Pinpoint the cell where the given text exists, returning its (X, Y) midpoint coordinate. 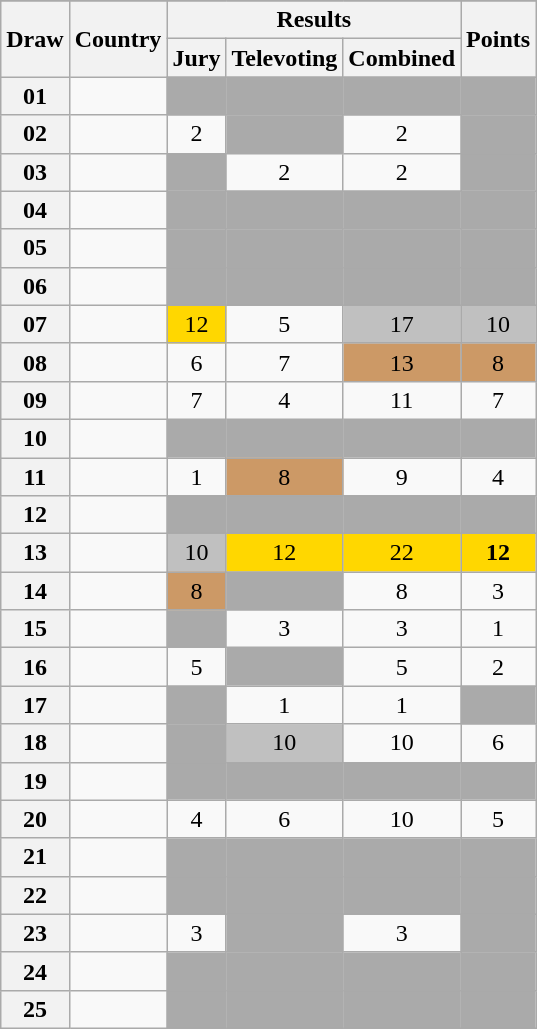
14 (35, 591)
Televoting (284, 58)
03 (35, 172)
05 (35, 248)
Draw (35, 39)
23 (35, 933)
19 (35, 781)
9 (402, 477)
02 (35, 134)
07 (35, 324)
18 (35, 743)
25 (35, 1009)
Jury (196, 58)
06 (35, 286)
16 (35, 667)
21 (35, 857)
Country (118, 39)
09 (35, 400)
01 (35, 96)
04 (35, 210)
08 (35, 362)
15 (35, 629)
Points (498, 39)
Results (314, 20)
Combined (402, 58)
20 (35, 819)
24 (35, 971)
